Determine the (X, Y) coordinate at the center of the cell enclosing the given text.  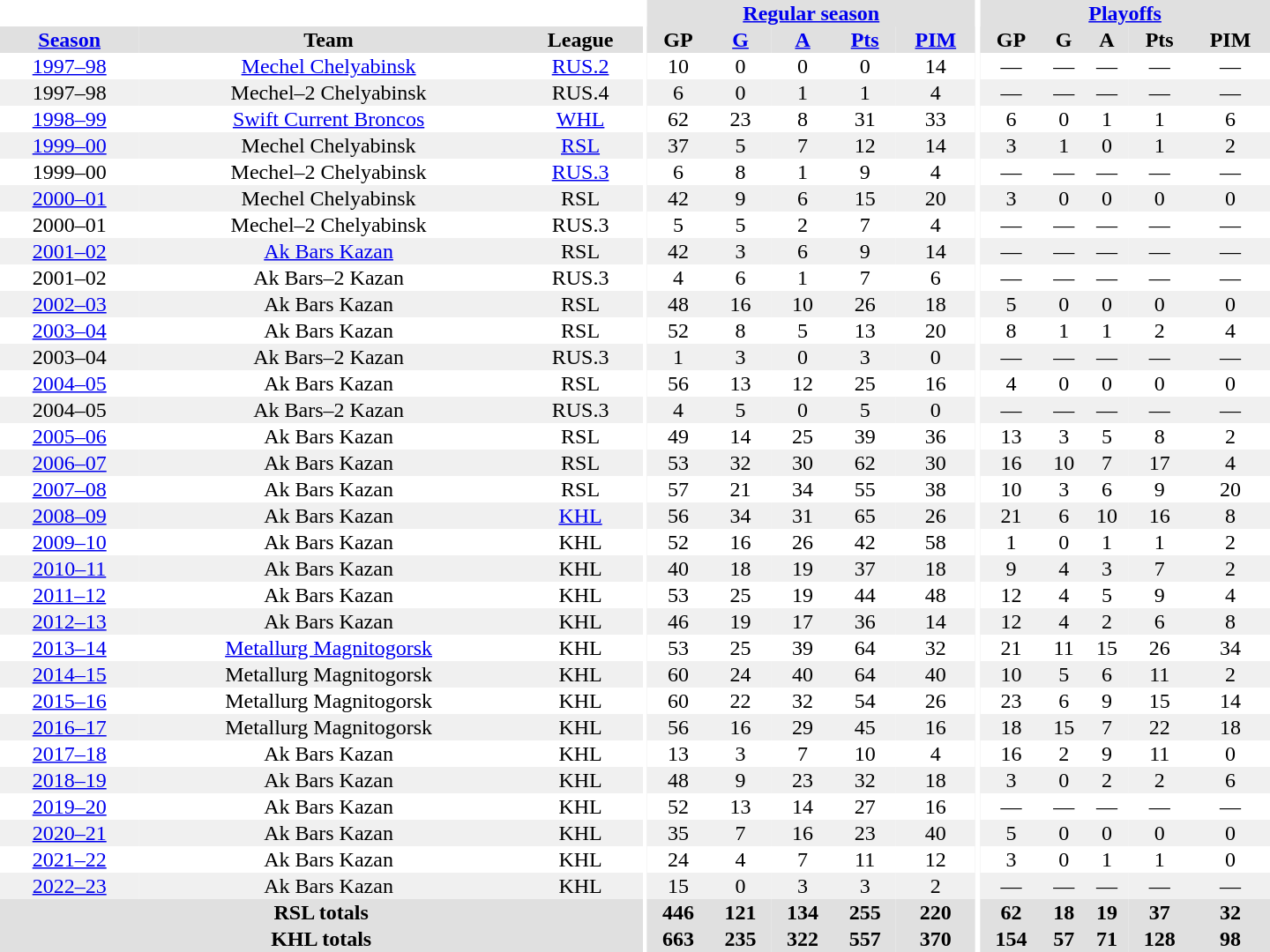
58 (936, 542)
Regular season (811, 13)
98 (1230, 939)
49 (679, 436)
2012–13 (69, 621)
2002–03 (69, 304)
235 (741, 939)
RUS.2 (580, 66)
46 (679, 621)
2017–18 (69, 754)
128 (1159, 939)
44 (864, 595)
2019–20 (69, 807)
2007–08 (69, 489)
2021–22 (69, 859)
65 (864, 516)
27 (864, 807)
2014–15 (69, 674)
1998–99 (69, 119)
2008–09 (69, 516)
38 (936, 489)
Playoffs (1125, 13)
55 (864, 489)
2005–06 (69, 436)
71 (1108, 939)
255 (864, 912)
2013–14 (69, 648)
WHL (580, 119)
2015–16 (69, 701)
League (580, 40)
2011–12 (69, 595)
29 (803, 727)
2016–17 (69, 727)
322 (803, 939)
121 (741, 912)
2022–23 (69, 886)
KHL totals (321, 939)
2020–21 (69, 833)
2010–11 (69, 569)
33 (936, 119)
663 (679, 939)
Season (69, 40)
35 (679, 833)
45 (864, 727)
Swift Current Broncos (328, 119)
446 (679, 912)
154 (1011, 939)
54 (864, 701)
Team (328, 40)
220 (936, 912)
RUS.4 (580, 93)
2009–10 (69, 542)
134 (803, 912)
RSL totals (321, 912)
2018–19 (69, 780)
2006–07 (69, 463)
557 (864, 939)
370 (936, 939)
